Search for the cell housing the specified text and yield its (X, Y) center coordinate. 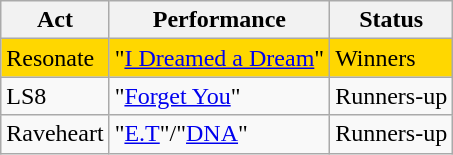
Raveheart (55, 134)
Act (55, 20)
Winners (392, 58)
LS8 (55, 96)
Status (392, 20)
"Forget You" (220, 96)
Resonate (55, 58)
"I Dreamed a Dream" (220, 58)
"E.T"/"DNA" (220, 134)
Performance (220, 20)
